Search for the cell housing the specified text and yield its (X, Y) center coordinate. 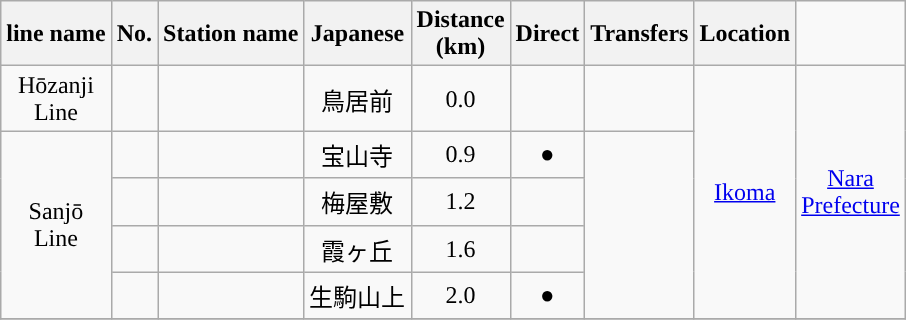
霞ヶ丘 (358, 248)
生駒山上 (358, 296)
1.6 (460, 248)
line name (56, 34)
Transfers (640, 34)
Location (745, 34)
0.0 (460, 98)
梅屋敷 (358, 202)
No. (134, 34)
HōzanjiLine (56, 98)
0.9 (460, 154)
2.0 (460, 296)
Japanese (358, 34)
鳥居前 (358, 98)
1.2 (460, 202)
Distance(km) (460, 34)
宝山寺 (358, 154)
Ikoma (745, 192)
NaraPrefecture (851, 192)
Direct (548, 34)
Station name (231, 34)
SanjōLine (56, 225)
